Pinpoint the cell where the given text exists, returning its (X, Y) midpoint coordinate. 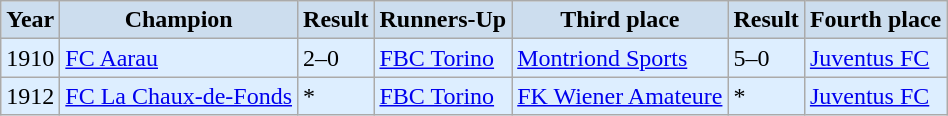
Runners-Up (443, 20)
Fourth place (875, 20)
1912 (30, 96)
FK Wiener Amateure (620, 96)
FC Aarau (179, 58)
Champion (179, 20)
Montriond Sports (620, 58)
5–0 (766, 58)
Year (30, 20)
2–0 (336, 58)
1910 (30, 58)
Third place (620, 20)
FC La Chaux-de-Fonds (179, 96)
